Determine the [X, Y] coordinate at the center of the cell enclosing the given text.  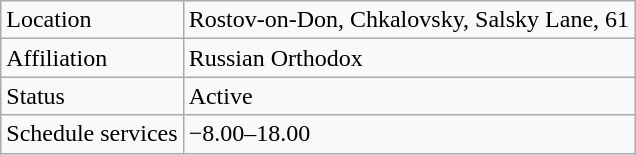
Rostov-on-Don, Chkalovsky, Salsky Lane, 61 [408, 20]
Location [92, 20]
Active [408, 96]
Affiliation [92, 58]
Schedule services [92, 134]
Russian Orthodox [408, 58]
Status [92, 96]
−8.00–18.00 [408, 134]
